Search for the cell housing the specified text and yield its [X, Y] center coordinate. 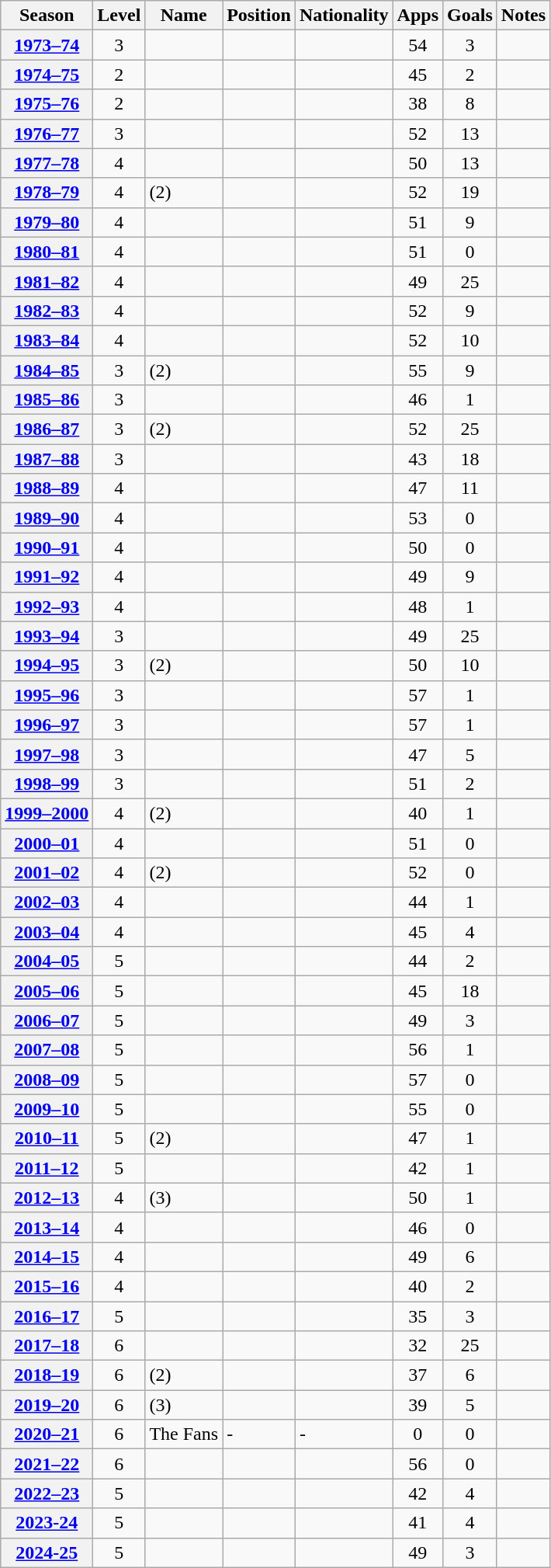
2009–10 [47, 1109]
1994–95 [47, 666]
1985–86 [47, 400]
2016–17 [47, 1316]
Season [47, 16]
1996–97 [47, 725]
1999–2000 [47, 813]
1983–84 [47, 340]
1988–89 [47, 488]
The Fans [184, 1434]
54 [418, 45]
2007–08 [47, 1050]
39 [418, 1405]
2008–09 [47, 1080]
2003–04 [47, 932]
19 [470, 193]
41 [418, 1523]
1995–96 [47, 695]
38 [418, 104]
1975–76 [47, 104]
1984–85 [47, 370]
1982–83 [47, 311]
1986–87 [47, 429]
1989–90 [47, 518]
1987–88 [47, 459]
8 [470, 104]
35 [418, 1316]
1979–80 [47, 222]
1974–75 [47, 75]
2004–05 [47, 961]
1990–91 [47, 548]
11 [470, 488]
1992–93 [47, 607]
2019–20 [47, 1405]
48 [418, 607]
Level [120, 16]
1998–99 [47, 784]
2021–22 [47, 1464]
2022–23 [47, 1493]
2018–19 [47, 1375]
2023-24 [47, 1523]
1973–74 [47, 45]
Notes [523, 16]
2010–11 [47, 1139]
1976–77 [47, 134]
2013–14 [47, 1227]
1981–82 [47, 281]
2002–03 [47, 902]
2001–02 [47, 873]
2014–15 [47, 1257]
Name [184, 16]
2000–01 [47, 843]
1991–92 [47, 577]
1977–78 [47, 163]
Position [259, 16]
1993–94 [47, 636]
32 [418, 1346]
Goals [470, 16]
1978–79 [47, 193]
2015–16 [47, 1286]
53 [418, 518]
2005–06 [47, 991]
1997–98 [47, 754]
2012–13 [47, 1198]
Apps [418, 16]
2011–12 [47, 1168]
2006–07 [47, 1020]
Nationality [344, 16]
37 [418, 1375]
1980–81 [47, 252]
2020–21 [47, 1434]
43 [418, 459]
2024-25 [47, 1552]
2017–18 [47, 1346]
